Identify which cell holds the provided text, then report its (X, Y) central coordinate. 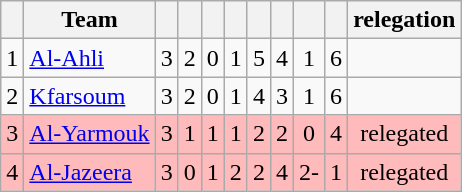
Team (90, 20)
2- (308, 172)
relegation (404, 20)
Al-Jazeera (90, 172)
Al-Yarmouk (90, 134)
Kfarsoum (90, 96)
5 (258, 58)
Al-Ahli (90, 58)
